Extract the (x, y) coordinate from the center of the cell holding the provided text.  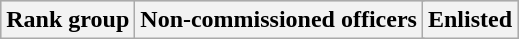
Non-commissioned officers (279, 20)
Rank group (68, 20)
Enlisted (470, 20)
